Return (x, y) of the center of cell containing provided text 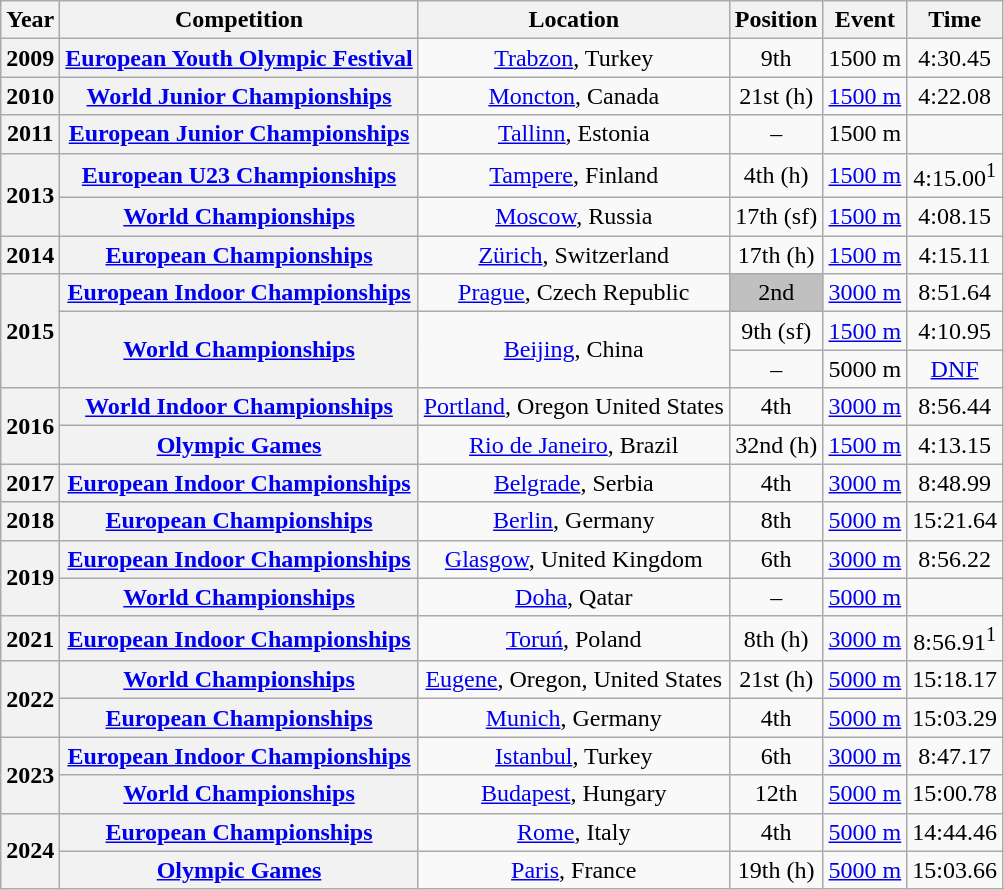
8:56.22 (955, 559)
8:47.17 (955, 756)
15:03.29 (955, 718)
8th (776, 521)
2018 (30, 521)
9th (sf) (776, 331)
17th (h) (776, 255)
14:44.46 (955, 832)
2016 (30, 426)
4:10.95 (955, 331)
9th (776, 58)
15:03.66 (955, 870)
Rome, Italy (574, 832)
19th (h) (776, 870)
Eugene, Oregon, United States (574, 680)
Portland, Oregon United States (574, 407)
Tampere, Finland (574, 176)
European Youth Olympic Festival (239, 58)
2017 (30, 483)
European Junior Championships (239, 134)
Tallinn, Estonia (574, 134)
4:13.15 (955, 445)
2011 (30, 134)
2024 (30, 851)
Munich, Germany (574, 718)
2023 (30, 775)
8:56.911 (955, 638)
Istanbul, Turkey (574, 756)
Beijing, China (574, 350)
Event (865, 20)
Doha, Qatar (574, 597)
4:08.15 (955, 217)
Budapest, Hungary (574, 794)
4:15.11 (955, 255)
4th (h) (776, 176)
Zürich, Switzerland (574, 255)
8:51.64 (955, 293)
2009 (30, 58)
8th (h) (776, 638)
17th (sf) (776, 217)
2021 (30, 638)
2014 (30, 255)
15:00.78 (955, 794)
Glasgow, United Kingdom (574, 559)
Position (776, 20)
15:18.17 (955, 680)
2nd (776, 293)
4:22.08 (955, 96)
Trabzon, Turkey (574, 58)
World Junior Championships (239, 96)
4:30.45 (955, 58)
DNF (955, 369)
12th (776, 794)
Prague, Czech Republic (574, 293)
Time (955, 20)
2022 (30, 699)
Year (30, 20)
15:21.64 (955, 521)
4:15.001 (955, 176)
2015 (30, 331)
Moncton, Canada (574, 96)
8:56.44 (955, 407)
8:48.99 (955, 483)
European U23 Championships (239, 176)
Toruń, Poland (574, 638)
Paris, France (574, 870)
2010 (30, 96)
2013 (30, 194)
32nd (h) (776, 445)
Rio de Janeiro, Brazil (574, 445)
Belgrade, Serbia (574, 483)
Moscow, Russia (574, 217)
2019 (30, 578)
World Indoor Championships (239, 407)
Competition (239, 20)
Location (574, 20)
Berlin, Germany (574, 521)
